Extract the (X, Y) coordinate from the center of the cell holding the provided text.  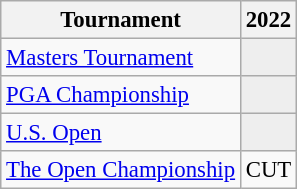
U.S. Open (121, 133)
2022 (268, 20)
Masters Tournament (121, 58)
CUT (268, 170)
Tournament (121, 20)
PGA Championship (121, 95)
The Open Championship (121, 170)
